Locate the cell with the specified text and output its [x, y] center coordinate. 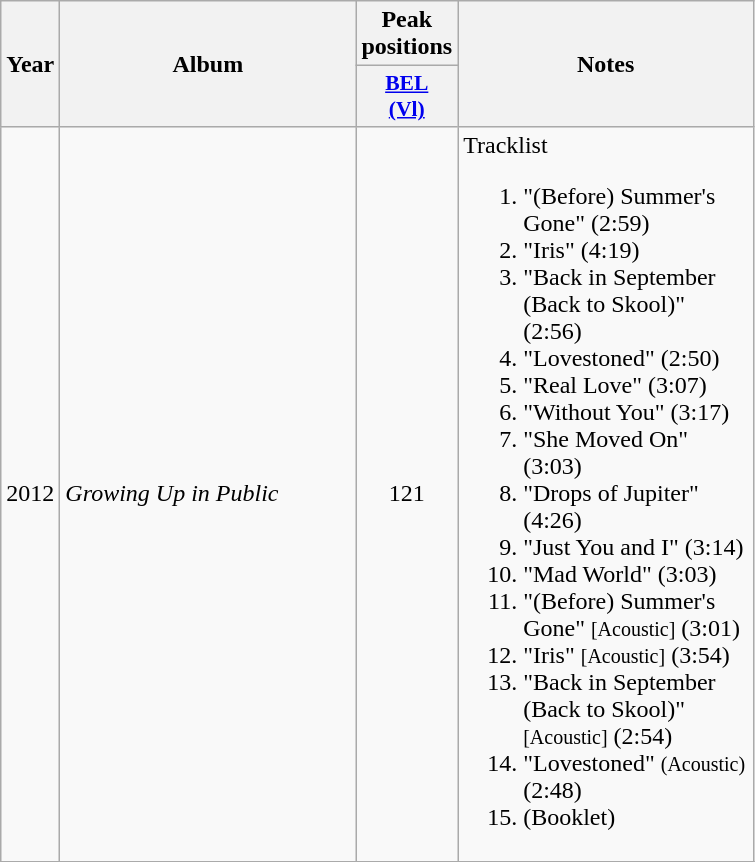
Year [30, 64]
Album [208, 64]
121 [407, 494]
2012 [30, 494]
Growing Up in Public [208, 494]
Notes [606, 64]
BEL (Vl) [407, 96]
Peak positions [407, 34]
